Find where the given text appears and provide that cell's center as (X, Y) coordinate. 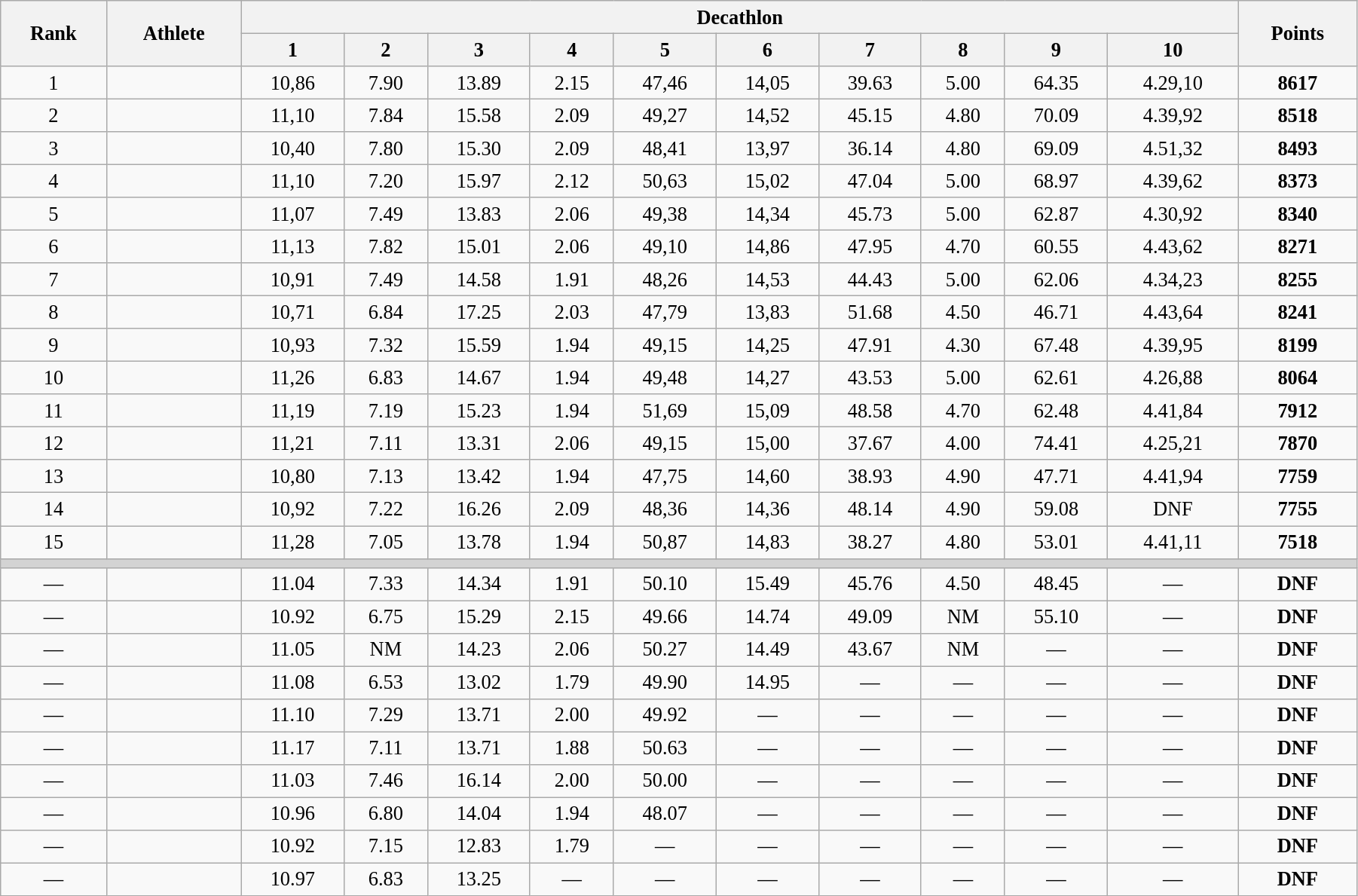
13,83 (767, 312)
Athlete (173, 33)
4.51,32 (1173, 148)
45.73 (870, 214)
62.61 (1056, 378)
13.31 (479, 443)
14,53 (767, 280)
11.03 (292, 781)
13 (54, 476)
62.87 (1056, 214)
45.15 (870, 115)
49,48 (665, 378)
11.10 (292, 715)
7.19 (386, 411)
7.15 (386, 846)
49.90 (665, 682)
47.95 (870, 246)
4.34,23 (1173, 280)
50,63 (665, 181)
6.80 (386, 814)
7.13 (386, 476)
14.49 (767, 650)
14,86 (767, 246)
14 (54, 509)
7.90 (386, 82)
43.67 (870, 650)
8518 (1298, 115)
8064 (1298, 378)
4.43,64 (1173, 312)
15.29 (479, 616)
10,40 (292, 148)
4.00 (963, 443)
11 (54, 411)
15.23 (479, 411)
11.04 (292, 584)
47,46 (665, 82)
69.09 (1056, 148)
7.05 (386, 542)
14.95 (767, 682)
14.34 (479, 584)
10,80 (292, 476)
15.58 (479, 115)
59.08 (1056, 509)
7912 (1298, 411)
49,38 (665, 214)
50.27 (665, 650)
8493 (1298, 148)
4.39,92 (1173, 115)
15.59 (479, 345)
7.82 (386, 246)
15.49 (767, 584)
6.84 (386, 312)
7.46 (386, 781)
48.07 (665, 814)
14,60 (767, 476)
13.42 (479, 476)
50.10 (665, 584)
7.84 (386, 115)
7518 (1298, 542)
16.26 (479, 509)
8373 (1298, 181)
11.08 (292, 682)
10,93 (292, 345)
14,52 (767, 115)
48.58 (870, 411)
13.89 (479, 82)
11,19 (292, 411)
7.33 (386, 584)
67.48 (1056, 345)
8241 (1298, 312)
64.35 (1056, 82)
7759 (1298, 476)
15,00 (767, 443)
4.30,92 (1173, 214)
4.41,84 (1173, 411)
15,09 (767, 411)
15.30 (479, 148)
Rank (54, 33)
4.41,94 (1173, 476)
4.26,88 (1173, 378)
49.09 (870, 616)
48.45 (1056, 584)
4.29,10 (1173, 82)
47.04 (870, 181)
15.01 (479, 246)
8255 (1298, 280)
1.88 (571, 748)
50,87 (665, 542)
48.14 (870, 509)
13.83 (479, 214)
10,86 (292, 82)
62.48 (1056, 411)
10,92 (292, 509)
11,13 (292, 246)
48,26 (665, 280)
47,75 (665, 476)
7755 (1298, 509)
4.30 (963, 345)
48,36 (665, 509)
2.12 (571, 181)
49.66 (665, 616)
7.20 (386, 181)
8271 (1298, 246)
14.67 (479, 378)
11,07 (292, 214)
7.29 (386, 715)
36.14 (870, 148)
14.23 (479, 650)
11,26 (292, 378)
7.80 (386, 148)
14,05 (767, 82)
15,02 (767, 181)
Decathlon (740, 17)
13.25 (479, 879)
49,27 (665, 115)
47.71 (1056, 476)
14,27 (767, 378)
14,83 (767, 542)
68.97 (1056, 181)
11.17 (292, 748)
14.04 (479, 814)
14,25 (767, 345)
38.27 (870, 542)
53.01 (1056, 542)
14.58 (479, 280)
10.96 (292, 814)
17.25 (479, 312)
12.83 (479, 846)
37.67 (870, 443)
46.71 (1056, 312)
10.97 (292, 879)
4.41,11 (1173, 542)
14.74 (767, 616)
14,34 (767, 214)
8199 (1298, 345)
13.02 (479, 682)
62.06 (1056, 280)
6.75 (386, 616)
15.97 (479, 181)
11,21 (292, 443)
49,10 (665, 246)
2.03 (571, 312)
55.10 (1056, 616)
10,91 (292, 280)
13.78 (479, 542)
7870 (1298, 443)
4.43,62 (1173, 246)
4.39,95 (1173, 345)
47.91 (870, 345)
50.00 (665, 781)
38.93 (870, 476)
13,97 (767, 148)
12 (54, 443)
14,36 (767, 509)
45.76 (870, 584)
47,79 (665, 312)
8617 (1298, 82)
Points (1298, 33)
50.63 (665, 748)
11,28 (292, 542)
48,41 (665, 148)
60.55 (1056, 246)
39.63 (870, 82)
16.14 (479, 781)
4.25,21 (1173, 443)
74.41 (1056, 443)
4.39,62 (1173, 181)
51,69 (665, 411)
51.68 (870, 312)
43.53 (870, 378)
8340 (1298, 214)
7.22 (386, 509)
6.53 (386, 682)
7.32 (386, 345)
10,71 (292, 312)
70.09 (1056, 115)
44.43 (870, 280)
49.92 (665, 715)
15 (54, 542)
11.05 (292, 650)
